Pinpoint the cell where the given text exists, returning its [x, y] midpoint coordinate. 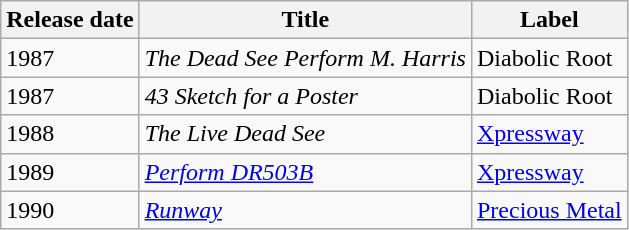
Title [305, 20]
Label [549, 20]
1990 [70, 210]
Runway [305, 210]
The Dead See Perform M. Harris [305, 58]
The Live Dead See [305, 134]
43 Sketch for a Poster [305, 96]
Release date [70, 20]
Precious Metal [549, 210]
1988 [70, 134]
1989 [70, 172]
Perform DR503B [305, 172]
